Find where the given text appears and provide that cell's center as (X, Y) coordinate. 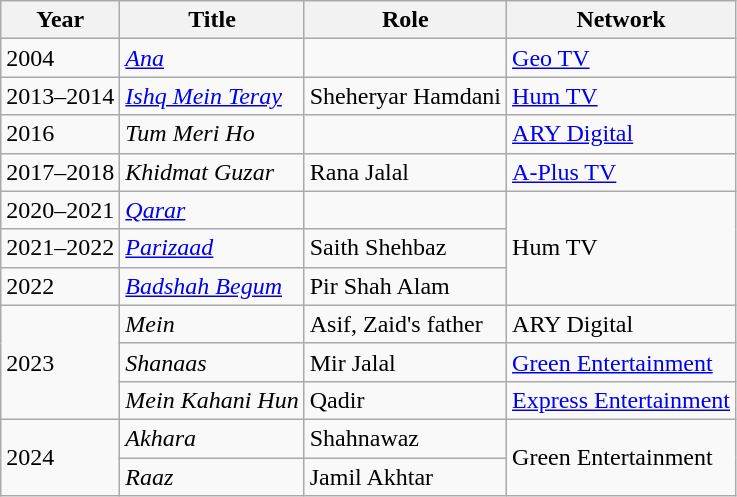
Geo TV (622, 58)
Ishq Mein Teray (212, 96)
2004 (60, 58)
2017–2018 (60, 172)
Shanaas (212, 362)
Qadir (405, 400)
Qarar (212, 210)
Rana Jalal (405, 172)
Jamil Akhtar (405, 477)
Badshah Begum (212, 286)
2020–2021 (60, 210)
A-Plus TV (622, 172)
Year (60, 20)
Ana (212, 58)
Title (212, 20)
Tum Meri Ho (212, 134)
Mir Jalal (405, 362)
2023 (60, 362)
2021–2022 (60, 248)
Akhara (212, 438)
Network (622, 20)
Role (405, 20)
Sheheryar Hamdani (405, 96)
Asif, Zaid's father (405, 324)
2024 (60, 457)
Shahnawaz (405, 438)
Mein Kahani Hun (212, 400)
Mein (212, 324)
2022 (60, 286)
Raaz (212, 477)
Pir Shah Alam (405, 286)
2016 (60, 134)
Express Entertainment (622, 400)
Saith Shehbaz (405, 248)
Parizaad (212, 248)
2013–2014 (60, 96)
Khidmat Guzar (212, 172)
